Search for the cell housing the specified text and yield its (x, y) center coordinate. 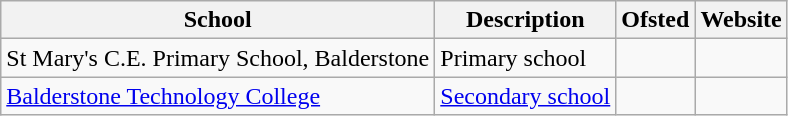
Secondary school (526, 96)
School (218, 20)
Website (741, 20)
Ofsted (656, 20)
Primary school (526, 58)
Description (526, 20)
Balderstone Technology College (218, 96)
St Mary's C.E. Primary School, Balderstone (218, 58)
